Extract the (X, Y) coordinate from the center of the cell holding the provided text.  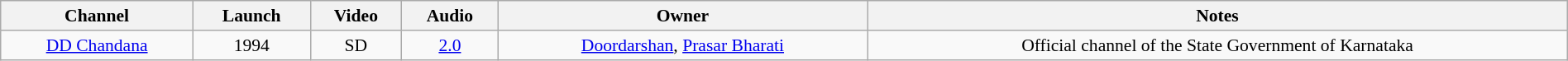
Official channel of the State Government of Karnataka (1217, 45)
Video (356, 16)
Launch (251, 16)
Owner (683, 16)
Notes (1217, 16)
SD (356, 45)
2.0 (450, 45)
Channel (98, 16)
Audio (450, 16)
1994 (251, 45)
Doordarshan, Prasar Bharati (683, 45)
DD Chandana (98, 45)
